Provide the [x, y] coordinate of the cell's center where the given text is located.  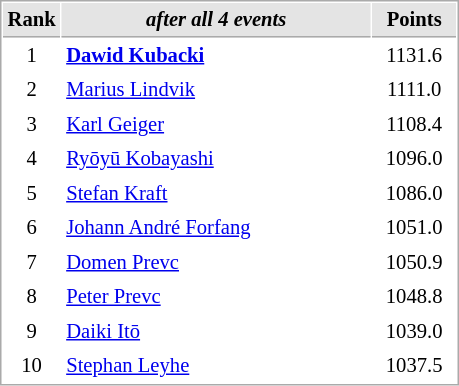
Johann André Forfang [216, 228]
1108.4 [414, 124]
7 [32, 262]
after all 4 events [216, 20]
5 [32, 194]
Marius Lindvik [216, 90]
1131.6 [414, 56]
Stefan Kraft [216, 194]
4 [32, 158]
10 [32, 366]
Daiki Itō [216, 332]
1039.0 [414, 332]
8 [32, 296]
1111.0 [414, 90]
1050.9 [414, 262]
Peter Prevc [216, 296]
Rank [32, 20]
Domen Prevc [216, 262]
Dawid Kubacki [216, 56]
1037.5 [414, 366]
6 [32, 228]
3 [32, 124]
2 [32, 90]
1048.8 [414, 296]
Stephan Leyhe [216, 366]
1051.0 [414, 228]
9 [32, 332]
Points [414, 20]
1086.0 [414, 194]
Karl Geiger [216, 124]
1 [32, 56]
1096.0 [414, 158]
Ryōyū Kobayashi [216, 158]
